Find where the given text appears and provide that cell's center as (X, Y) coordinate. 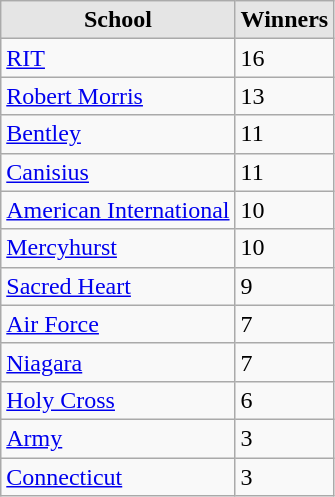
9 (284, 286)
American International (118, 210)
13 (284, 96)
Bentley (118, 134)
Sacred Heart (118, 286)
Holy Cross (118, 400)
Army (118, 438)
16 (284, 58)
Air Force (118, 324)
Winners (284, 20)
Robert Morris (118, 96)
Canisius (118, 172)
6 (284, 400)
Niagara (118, 362)
RIT (118, 58)
Connecticut (118, 477)
School (118, 20)
Mercyhurst (118, 248)
